Search for the cell housing the specified text and yield its [X, Y] center coordinate. 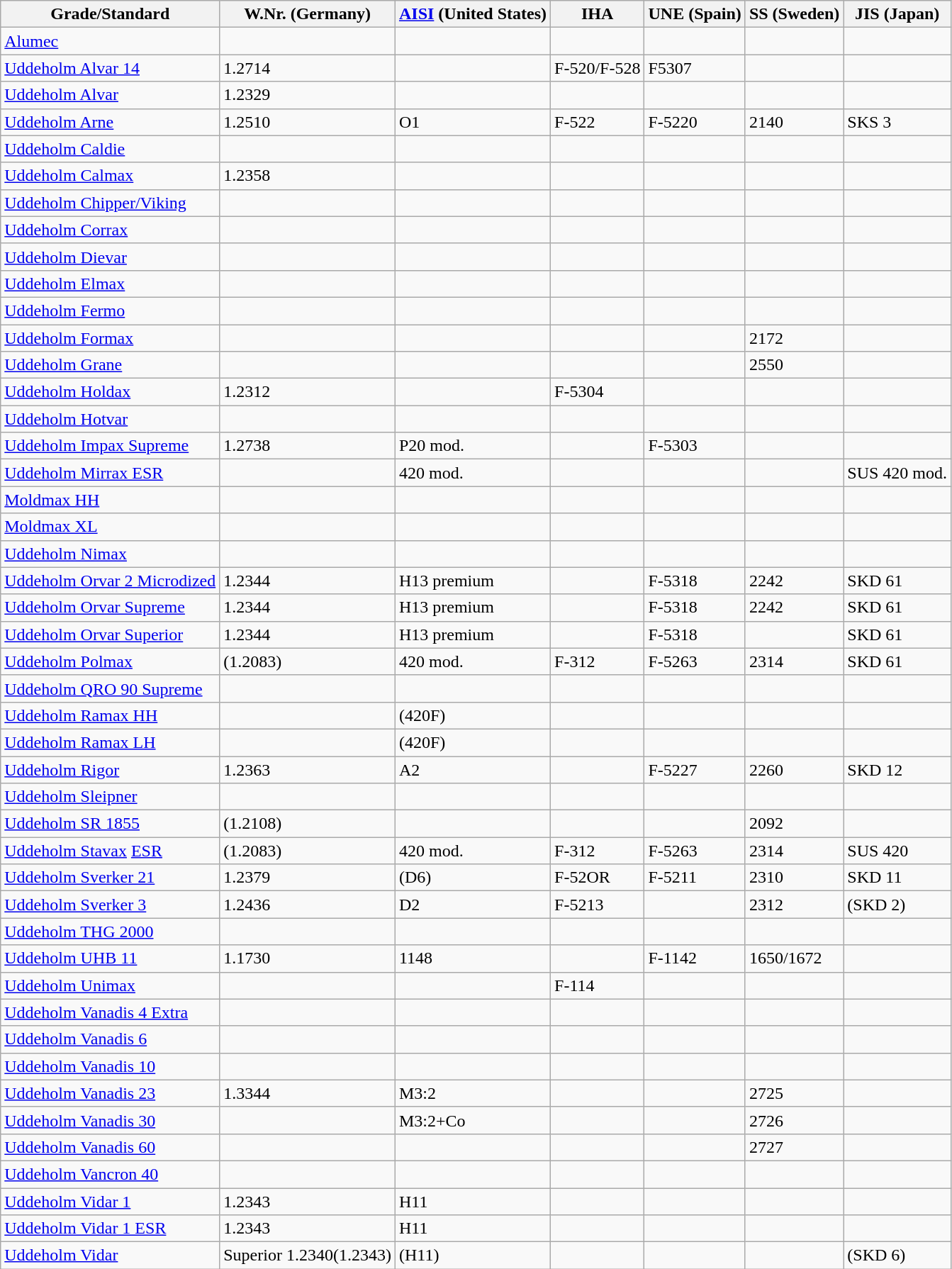
Uddeholm Alvar [111, 95]
SS (Sweden) [794, 14]
Uddeholm Orvar 2 Microdized [111, 581]
Uddeholm Rigor [111, 769]
Uddeholm Holdax [111, 392]
Uddeholm Vancron 40 [111, 1174]
Uddeholm Elmax [111, 284]
M3:2+Co [472, 1120]
Uddeholm Vanadis 6 [111, 1039]
(SKD 2) [897, 905]
F-5220 [695, 122]
Uddeholm Ramax HH [111, 715]
AISI (United States) [472, 14]
Uddeholm Vidar 1 [111, 1202]
F-5303 [695, 446]
Alumec [111, 41]
UNE (Spain) [695, 14]
A2 [472, 769]
Uddeholm Vidar 1 ESR [111, 1229]
F-5304 [598, 392]
(SKD 6) [897, 1256]
Uddeholm Vanadis 10 [111, 1066]
Uddeholm Caldie [111, 149]
1.3344 [308, 1093]
D2 [472, 905]
1.2738 [308, 446]
2140 [794, 122]
Moldmax XL [111, 527]
Uddeholm Chipper/Viking [111, 203]
Uddeholm Vanadis 23 [111, 1093]
SUS 420 [897, 851]
Grade/Standard [111, 14]
Uddeholm Sleipner [111, 797]
Uddeholm Alvar 14 [111, 68]
Uddeholm Dievar [111, 257]
Uddeholm Fermo [111, 311]
Uddeholm THG 2000 [111, 932]
2727 [794, 1147]
Uddeholm Orvar Superior [111, 634]
2092 [794, 824]
Uddeholm Sverker 3 [111, 905]
Uddeholm Vanadis 4 Extra [111, 1012]
F-114 [598, 985]
2725 [794, 1093]
1148 [472, 958]
Uddeholm Orvar Supreme [111, 608]
SKD 11 [897, 878]
Uddeholm Formax [111, 338]
1.2714 [308, 68]
Uddeholm Sverker 21 [111, 878]
O1 [472, 122]
M3:2 [472, 1093]
1.2358 [308, 176]
1.2379 [308, 878]
Uddeholm Mirrax ESR [111, 473]
Uddeholm Ramax LH [111, 742]
SUS 420 mod. [897, 473]
SKD 12 [897, 769]
1.2510 [308, 122]
Uddeholm QRO 90 Supreme [111, 688]
Uddeholm Impax Supreme [111, 446]
Uddeholm Stavax ESR [111, 851]
Uddeholm Hotvar [111, 419]
2726 [794, 1120]
Uddeholm Nimax [111, 554]
IHA [598, 14]
2312 [794, 905]
Uddeholm Vidar [111, 1256]
Uddeholm Vanadis 60 [111, 1147]
Uddeholm Grane [111, 365]
F-5211 [695, 878]
1.1730 [308, 958]
2260 [794, 769]
1.2363 [308, 769]
Uddeholm Polmax [111, 661]
1650/1672 [794, 958]
F-1142 [695, 958]
SKS 3 [897, 122]
(D6) [472, 878]
Uddeholm Arne [111, 122]
Uddeholm Unimax [111, 985]
1.2329 [308, 95]
Uddeholm Calmax [111, 176]
(1.2108) [308, 824]
JIS (Japan) [897, 14]
1.2436 [308, 905]
Uddeholm Vanadis 30 [111, 1120]
W.Nr. (Germany) [308, 14]
2550 [794, 365]
2310 [794, 878]
Superior 1.2340(1.2343) [308, 1256]
Uddeholm UHB 11 [111, 958]
F-5227 [695, 769]
F-520/F-528 [598, 68]
1.2312 [308, 392]
Moldmax HH [111, 500]
F-522 [598, 122]
Uddeholm Corrax [111, 230]
F5307 [695, 68]
2172 [794, 338]
Uddeholm SR 1855 [111, 824]
(H11) [472, 1256]
F-5213 [598, 905]
P20 mod. [472, 446]
F-52OR [598, 878]
